Identify which cell holds the provided text, then report its [x, y] central coordinate. 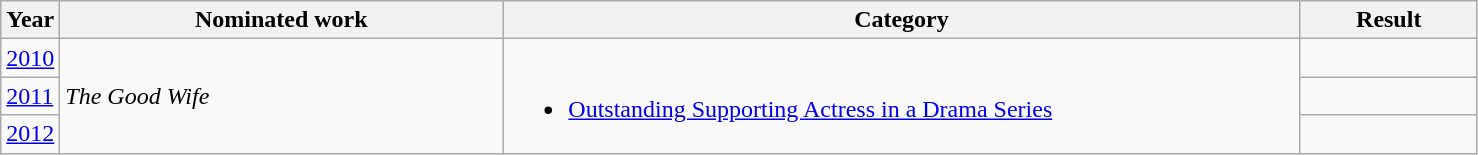
Nominated work [282, 20]
The Good Wife [282, 96]
2012 [30, 134]
2010 [30, 58]
Result [1388, 20]
Outstanding Supporting Actress in a Drama Series [902, 96]
2011 [30, 96]
Year [30, 20]
Category [902, 20]
